Capture the cell that displays the provided text and extract its [X, Y] central coordinate. 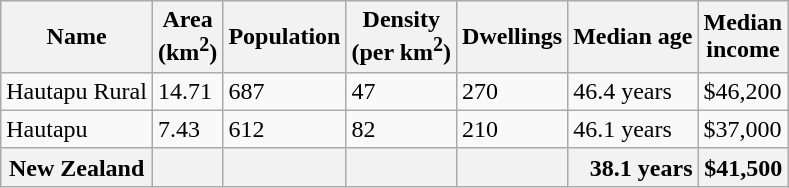
Area(km2) [187, 37]
612 [284, 129]
Median age [633, 37]
$37,000 [743, 129]
14.71 [187, 91]
46.4 years [633, 91]
Density(per km2) [402, 37]
$41,500 [743, 167]
210 [512, 129]
Hautapu [77, 129]
Dwellings [512, 37]
New Zealand [77, 167]
Name [77, 37]
82 [402, 129]
Hautapu Rural [77, 91]
7.43 [187, 129]
Medianincome [743, 37]
38.1 years [633, 167]
47 [402, 91]
687 [284, 91]
Population [284, 37]
$46,200 [743, 91]
46.1 years [633, 129]
270 [512, 91]
